Detect which cell encompasses the target text, then output its (x, y) center coordinate. 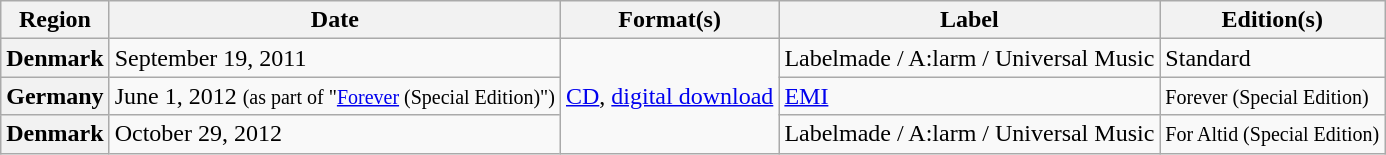
Label (970, 20)
For Altid (Special Edition) (1272, 134)
Edition(s) (1272, 20)
CD, digital download (669, 96)
Format(s) (669, 20)
Date (334, 20)
Region (55, 20)
Standard (1272, 58)
Germany (55, 96)
October 29, 2012 (334, 134)
Forever (Special Edition) (1272, 96)
September 19, 2011 (334, 58)
EMI (970, 96)
June 1, 2012 (as part of "Forever (Special Edition)") (334, 96)
